From the cell containing the given text, extract its center point as [x, y] coordinate. 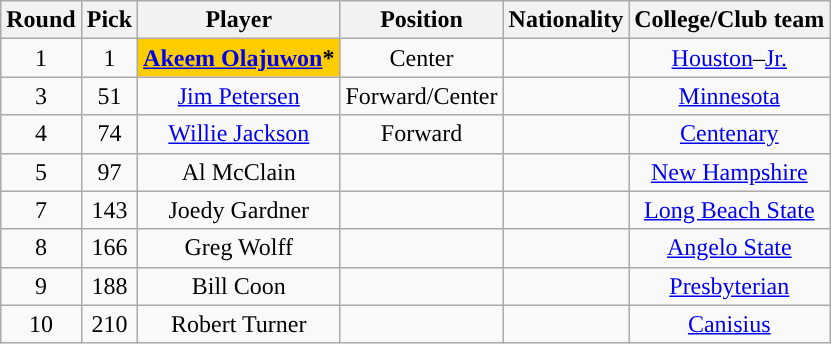
Canisius [730, 324]
Nationality [566, 20]
74 [109, 134]
143 [109, 210]
7 [41, 210]
New Hampshire [730, 172]
3 [41, 96]
166 [109, 248]
51 [109, 96]
Bill Coon [239, 286]
Forward/Center [422, 96]
Player [239, 20]
Position [422, 20]
Minnesota [730, 96]
Pick [109, 20]
97 [109, 172]
Houston–Jr. [730, 58]
Joedy Gardner [239, 210]
210 [109, 324]
Angelo State [730, 248]
9 [41, 286]
Robert Turner [239, 324]
Centenary [730, 134]
Forward [422, 134]
10 [41, 324]
5 [41, 172]
Center [422, 58]
Presbyterian [730, 286]
188 [109, 286]
Greg Wolff [239, 248]
Round [41, 20]
4 [41, 134]
Long Beach State [730, 210]
College/Club team [730, 20]
Akeem Olajuwon* [239, 58]
Willie Jackson [239, 134]
Al McClain [239, 172]
8 [41, 248]
Jim Petersen [239, 96]
